Pinpoint the cell where the given text exists, returning its (x, y) midpoint coordinate. 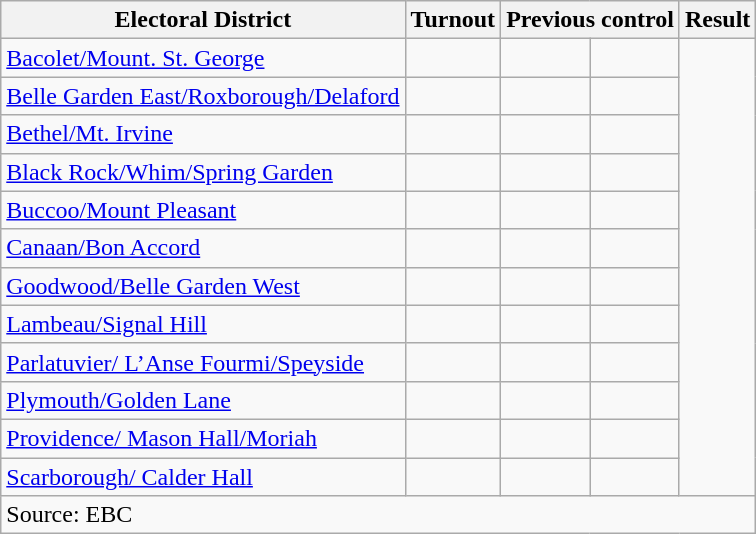
Result (717, 20)
Bethel/Mt. Irvine (203, 134)
Electoral District (203, 20)
Bacolet/Mount. St. George (203, 58)
Lambeau/Signal Hill (203, 324)
Scarborough/ Calder Hall (203, 477)
Buccoo/Mount Pleasant (203, 210)
Parlatuvier/ L’Anse Fourmi/Speyside (203, 362)
Belle Garden East/Roxborough/Delaford (203, 96)
Previous control (590, 20)
Source: EBC (378, 515)
Turnout (453, 20)
Canaan/Bon Accord (203, 248)
Providence/ Mason Hall/Moriah (203, 438)
Black Rock/Whim/Spring Garden (203, 172)
Goodwood/Belle Garden West (203, 286)
Plymouth/Golden Lane (203, 400)
